For the text-containing cell, return its midpoint in (x, y) coordinate format. 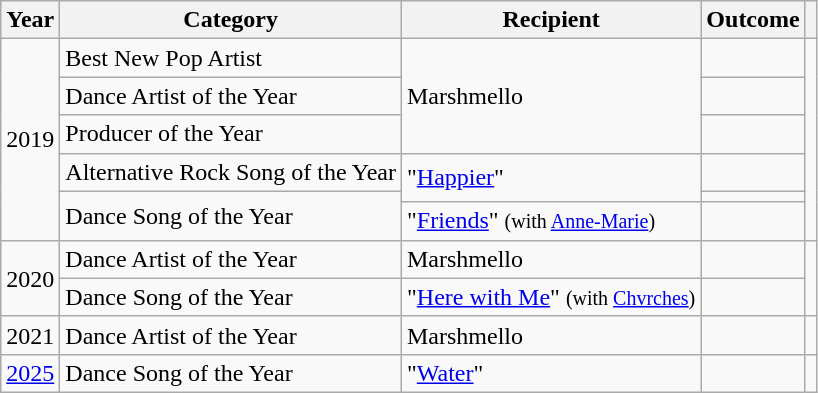
2021 (30, 335)
"Happier" (550, 178)
Year (30, 20)
"Friends" (with Anne-Marie) (550, 221)
2019 (30, 140)
Best New Pop Artist (231, 58)
Category (231, 20)
2025 (30, 373)
"Here with Me" (with Chvrches) (550, 297)
2020 (30, 278)
"Water" (550, 373)
Outcome (753, 20)
Producer of the Year (231, 134)
Alternative Rock Song of the Year (231, 172)
Recipient (550, 20)
